Identify which cell holds the provided text, then report its (x, y) central coordinate. 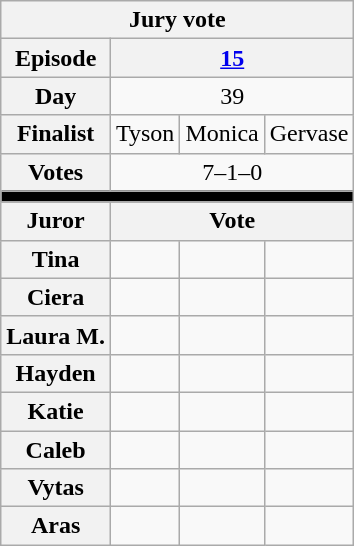
Gervase (309, 134)
Katie (56, 411)
Tina (56, 259)
Ciera (56, 297)
Finalist (56, 134)
Hayden (56, 373)
Laura M. (56, 335)
Votes (56, 172)
Aras (56, 526)
Episode (56, 58)
Vytas (56, 488)
Monica (222, 134)
Jury vote (178, 20)
Tyson (144, 134)
Caleb (56, 449)
Vote (232, 221)
Day (56, 96)
Juror (56, 221)
7–1–0 (232, 172)
15 (232, 58)
39 (232, 96)
